From the cell containing the given text, extract its center point as [x, y] coordinate. 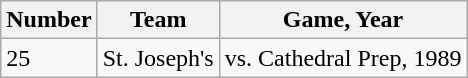
St. Joseph's [158, 58]
vs. Cathedral Prep, 1989 [343, 58]
Game, Year [343, 20]
Number [49, 20]
25 [49, 58]
Team [158, 20]
